Scan for the cell matching the given text and deliver its (x, y) coordinate at center. 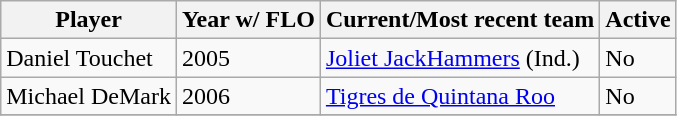
Player (89, 20)
Current/Most recent team (460, 20)
Daniel Touchet (89, 58)
Michael DeMark (89, 96)
2006 (248, 96)
Active (638, 20)
Year w/ FLO (248, 20)
Joliet JackHammers (Ind.) (460, 58)
2005 (248, 58)
Tigres de Quintana Roo (460, 96)
